Search for the cell housing the specified text and yield its [X, Y] center coordinate. 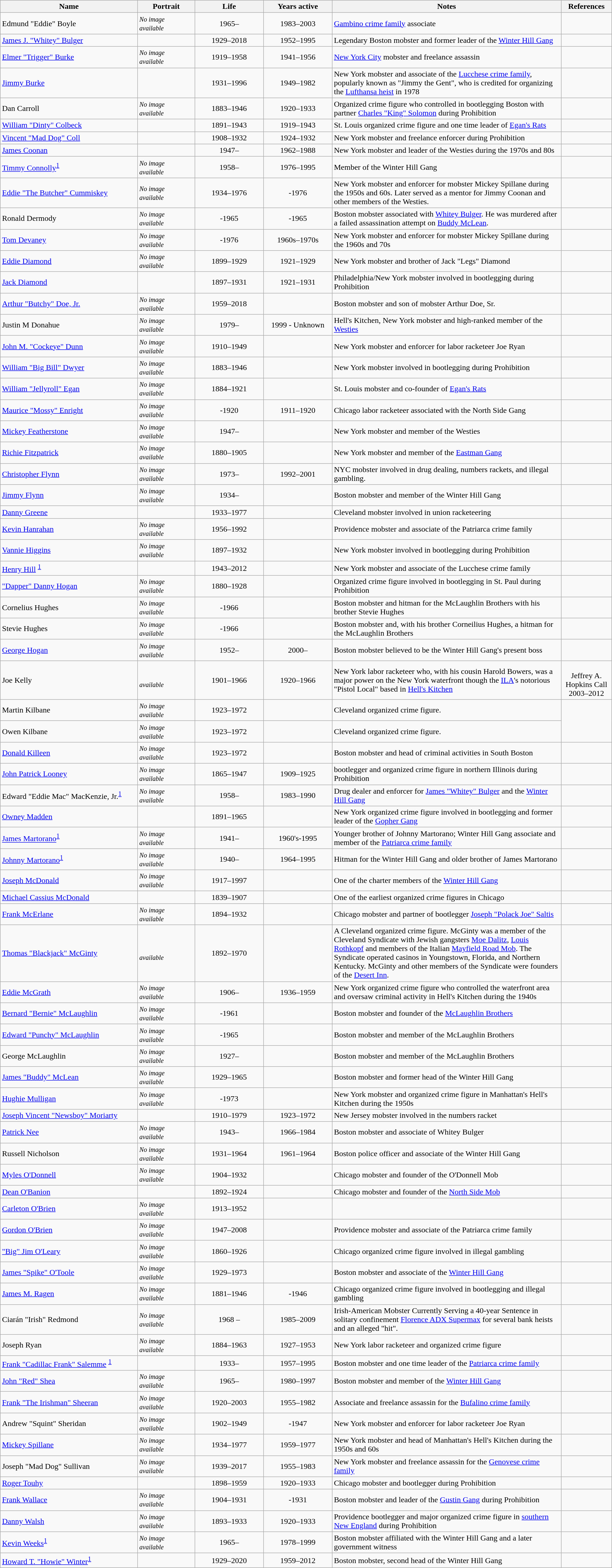
Chicago mobster and founder of the North Side Mob [447, 1192]
New Jersey mobster involved in the numbers racket [447, 1115]
1898–1959 [229, 1483]
1860–1926 [229, 1251]
Drug dealer and enforcer for James "Whitey" Bulger and the Winter Hill Gang [447, 796]
1897–1931 [229, 283]
Eddie "The Butcher" Cummiskey [69, 193]
-1920 [229, 410]
1904–1931 [229, 1500]
1881–1946 [229, 1294]
New York mobster and organized crime figure in Manhattan's Hell's Kitchen during the 1950s [447, 1099]
Kevin Hanrahan [69, 529]
1949–1982 [298, 83]
Danny Walsh [69, 1521]
Jimmy Flynn [69, 495]
James "Spike" O'Toole [69, 1273]
1956–1992 [229, 529]
Carleton O'Brien [69, 1208]
New York mobster and brother of Jack "Legs" Diamond [447, 261]
1908–1932 [229, 138]
Boston mobster affiliated with the Winter Hill Gang and a later government witness [447, 1542]
Ronald Dermody [69, 219]
1947–2008 [229, 1230]
Elmer "Trigger" Burke [69, 57]
Boston mobster associated with Whitey Bulger. He was murdered after a failed assassination attempt on Buddy McLean. [447, 219]
James J. "Whitey" Bulger [69, 40]
Boston mobster and former head of the Winter Hill Gang [447, 1077]
NYC mobster involved in drug dealing, numbers rackets, and illegal gambling. [447, 474]
1884–1921 [229, 389]
John "Red" Shea [69, 1381]
1941– [229, 838]
Boston police officer and associate of the Winter Hill Gang [447, 1154]
Joseph McDonald [69, 881]
Portrait [166, 7]
Name [69, 7]
1931–1996 [229, 83]
1921–1931 [298, 283]
1906– [229, 992]
1924–1932 [298, 138]
Patrick Nee [69, 1133]
Chicago labor racketeer associated with the North Side Gang [447, 410]
Maurice "Mossy" Enright [69, 410]
1934–1976 [229, 193]
Tom Devaney [69, 239]
Johnny Martorano1 [69, 859]
Dan Carroll [69, 109]
Boston mobster and one time leader of the Patriarca crime family [447, 1363]
James M. Ragen [69, 1294]
Mickey Spillane [69, 1445]
1929–1965 [229, 1077]
James Martorano1 [69, 838]
Martin Kilbane [69, 710]
1955–1983 [298, 1466]
Notes [447, 7]
1884–1963 [229, 1345]
1960's-1995 [298, 838]
1983–2003 [298, 24]
Gordon O'Brien [69, 1230]
Member of the Winter Hill Gang [447, 167]
Cornelius Hughes [69, 607]
1880–1928 [229, 586]
Andrew "Squint" Sheridan [69, 1424]
1891–1965 [229, 817]
Years active [298, 7]
1952–1995 [298, 40]
Organized crime figure who controlled in bootlegging Boston with partner Charles "King" Solomon during Prohibition [447, 109]
John Patrick Looney [69, 774]
1839–1907 [229, 897]
Bernard "Bernie" McLaughlin [69, 1013]
Kevin Weeks1 [69, 1542]
1936–1959 [298, 992]
Arthur "Butchy" Doe, Jr. [69, 304]
Boston mobster and head of criminal activities in South Boston [447, 752]
"Dapper" Danny Hogan [69, 586]
Edward "Eddie Mac" MacKenzie, Jr.1 [69, 796]
1985–2009 [298, 1319]
Hell's Kitchen, New York mobster and high-ranked member of the Westies [447, 325]
George McLaughlin [69, 1056]
1902–1949 [229, 1424]
Frank McErlane [69, 914]
One of the charter members of the Winter Hill Gang [447, 881]
James Coonan [69, 150]
1892–1924 [229, 1192]
1968 – [229, 1319]
New York mobster and associate of the Lucchese crime family [447, 568]
1934– [229, 495]
1952– [229, 650]
Joseph "Mad Dog" Sullivan [69, 1466]
Dean O'Banion [69, 1192]
Danny Greene [69, 512]
1934–1977 [229, 1445]
New York City mobster and freelance assassin [447, 57]
1999 - Unknown [298, 325]
1897–1932 [229, 550]
1939–2017 [229, 1466]
Joe Kelly [69, 680]
St. Louis mobster and co-founder of Egan's Rats [447, 389]
References [586, 7]
1943–2012 [229, 568]
Chicago mobster and partner of bootlegger Joseph "Polack Joe" Saltis [447, 914]
John M. "Cockeye" Dunn [69, 346]
Stevie Hughes [69, 629]
1980–1997 [298, 1381]
1910–1949 [229, 346]
St. Louis organized crime figure and one time leader of Egan's Rats [447, 125]
William "Dinty" Colbeck [69, 125]
1992–2001 [298, 474]
Henry Hill 1 [69, 568]
Hitman for the Winter Hill Gang and older brother of James Martorano [447, 859]
Boston mobster and hitman for the McLaughlin Brothers with his brother Stevie Hughes [447, 607]
1959–2012 [298, 1560]
Mickey Featherstone [69, 431]
Eddie McGrath [69, 992]
1929–2018 [229, 40]
Associate and freelance assassin for the Bufalino crime family [447, 1402]
1983–1990 [298, 796]
Jeffrey A. Hopkins Call 2003–2012 [586, 680]
New York mobster and freelance assassin for the Genovese crime family [447, 1466]
Joseph Vincent "Newsboy" Moriarty [69, 1115]
Chicago organized crime figure involved in illegal gambling [447, 1251]
Joseph Ryan [69, 1345]
Providence bootlegger and major organized crime figure in southern New England during Prohibition [447, 1521]
1973– [229, 474]
New York organized crime figure who controlled the waterfront area and oversaw criminal activity in Hell's Kitchen during the 1940s [447, 992]
Thomas "Blackjack" McGinty [69, 953]
Howard T. "Howie" Winter1 [69, 1560]
1959–2018 [229, 304]
Frank "Cadillac Frank" Salemme 1 [69, 1363]
Vincent "Mad Dog" Coll [69, 138]
1880–1905 [229, 453]
Eddie Diamond [69, 261]
Christopher Flynn [69, 474]
Cleveland mobster involved in union racketeering [447, 512]
One of the earliest organized crime figures in Chicago [447, 897]
1917–1997 [229, 881]
New York mobster and head of Manhattan's Hell's Kitchen during the 1950s and 60s [447, 1445]
Boston mobster and leader of the Gustin Gang during Prohibition [447, 1500]
1892–1970 [229, 953]
1891–1943 [229, 125]
Vannie Higgins [69, 550]
1976–1995 [298, 167]
-1961 [229, 1013]
New York mobster and leader of the Westies during the 1970s and 80s [447, 150]
1909–1925 [298, 774]
Boston mobster believed to be the Winter Hill Gang's present boss [447, 650]
Life [229, 7]
1929–1973 [229, 1273]
1894–1932 [229, 914]
1929–2020 [229, 1560]
James "Buddy" McLean [69, 1077]
New York organized crime figure involved in bootlegging and former leader of the Gopher Gang [447, 817]
Chicago mobster and founder of the O'Donnell Mob [447, 1175]
-1947 [298, 1424]
1957–1995 [298, 1363]
1920–2003 [229, 1402]
1962–1988 [298, 150]
Legendary Boston mobster and former leader of the Winter Hill Gang [447, 40]
Donald Killeen [69, 752]
1913–1952 [229, 1208]
Chicago mobster and bootlegger during Prohibition [447, 1483]
Frank Wallace [69, 1500]
1931–1964 [229, 1154]
George Hogan [69, 650]
1978–1999 [298, 1542]
2000– [298, 650]
Edward "Punchy" McLaughlin [69, 1034]
New York labor racketeer and organized crime figure [447, 1345]
Richie Fitzpatrick [69, 453]
Frank "The Irishman" Sheeran [69, 1402]
New York mobster and enforcer for mobster Mickey Spillane during the 1960s and 70s [447, 239]
Boston mobster and son of mobster Arthur Doe, Sr. [447, 304]
Philadelphia/New York mobster involved in bootlegging during Prohibition [447, 283]
1933–1977 [229, 512]
1959–1977 [298, 1445]
Michael Cassius McDonald [69, 897]
1911–1920 [298, 410]
Timmy Connolly1 [69, 167]
New York mobster and member of the Eastman Gang [447, 453]
-1931 [298, 1500]
William "Big Bill" Dwyer [69, 368]
"Big" Jim O'Leary [69, 1251]
Gambino crime family associate [447, 24]
Younger brother of Johnny Martorano; Winter Hill Gang associate and member of the Patriarca crime family [447, 838]
bootlegger and organized crime figure in northern Illinois during Prohibition [447, 774]
1865–1947 [229, 774]
1979– [229, 325]
Boston mobster and associate of Whitey Bulger [447, 1133]
New York mobster and member of the Westies [447, 431]
-1973 [229, 1099]
1933– [229, 1363]
Myles O'Donnell [69, 1175]
1927– [229, 1056]
1961–1964 [298, 1154]
1920–1966 [298, 680]
Jack Diamond [69, 283]
New York mobster and freelance enforcer during Prohibition [447, 138]
1901–1966 [229, 680]
Ciarán "Irish" Redmond [69, 1319]
Owen Kilbane [69, 731]
Jimmy Burke [69, 83]
Russell Nicholson [69, 1154]
1943– [229, 1133]
1927–1953 [298, 1345]
1919–1958 [229, 57]
1941–1956 [298, 57]
Justin M Donahue [69, 325]
Roger Touhy [69, 1483]
-1946 [298, 1294]
1940– [229, 859]
Organized crime figure involved in bootlegging in St. Paul during Prohibition [447, 586]
1921–1929 [298, 261]
William "Jellyroll" Egan [69, 389]
Edmund "Eddie" Boyle [69, 24]
1919–1943 [298, 125]
1955–1982 [298, 1402]
1904–1932 [229, 1175]
1966–1984 [298, 1133]
1893–1933 [229, 1521]
Boston mobster and associate of the Winter Hill Gang [447, 1273]
Boston mobster and founder of the McLaughlin Brothers [447, 1013]
Owney Madden [69, 817]
1964–1995 [298, 859]
Boston mobster and, with his brother Corneilius Hughes, a hitman for the McLaughlin Brothers [447, 629]
Chicago organized crime figure involved in bootlegging and illegal gambling [447, 1294]
1960s–1970s [298, 239]
Boston mobster, second head of the Winter Hill Gang [447, 1560]
1899–1929 [229, 261]
Hughie Mulligan [69, 1099]
1910–1979 [229, 1115]
